Identify which cell holds the provided text, then report its [X, Y] central coordinate. 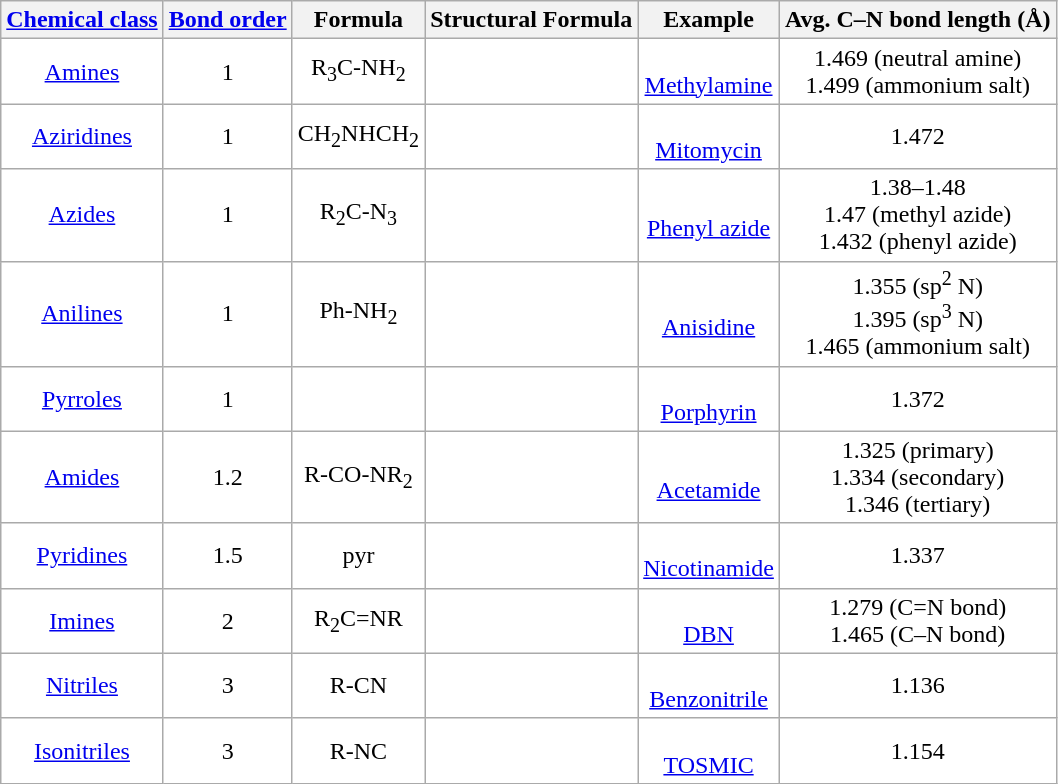
Nitriles [82, 686]
TOSMIC [709, 750]
R-CN [358, 686]
Porphyrin [709, 398]
Acetamide [709, 477]
Isonitriles [82, 750]
1.2 [228, 477]
Amines [82, 72]
Methylamine [709, 72]
Example [709, 20]
1.136 [918, 686]
1.337 [918, 556]
1.325 (primary)1.334 (secondary)1.346 (tertiary) [918, 477]
Nicotinamide [709, 556]
R-NC [358, 750]
DBN [709, 620]
1.469 (neutral amine)1.499 (ammonium salt) [918, 72]
Imines [82, 620]
1.472 [918, 136]
Azides [82, 215]
R2C-N3 [358, 215]
pyr [358, 556]
Anisidine [709, 314]
Benzonitrile [709, 686]
1.355 (sp2 N)1.395 (sp3 N)1.465 (ammonium salt) [918, 314]
1.5 [228, 556]
R-CO-NR2 [358, 477]
Avg. C–N bond length (Å) [918, 20]
Ph-NH2 [358, 314]
1.38–1.481.47 (methyl azide)1.432 (phenyl azide) [918, 215]
Aziridines [82, 136]
Mitomycin [709, 136]
Chemical class [82, 20]
CH2NHCH2 [358, 136]
R3C-NH2 [358, 72]
1.372 [918, 398]
1.279 (C=N bond)1.465 (C–N bond) [918, 620]
1.154 [918, 750]
Phenyl azide [709, 215]
Structural Formula [532, 20]
Formula [358, 20]
Amides [82, 477]
2 [228, 620]
Anilines [82, 314]
Pyridines [82, 556]
Pyrroles [82, 398]
R2C=NR [358, 620]
Bond order [228, 20]
